Scan for the cell matching the given text and deliver its [X, Y] coordinate at center. 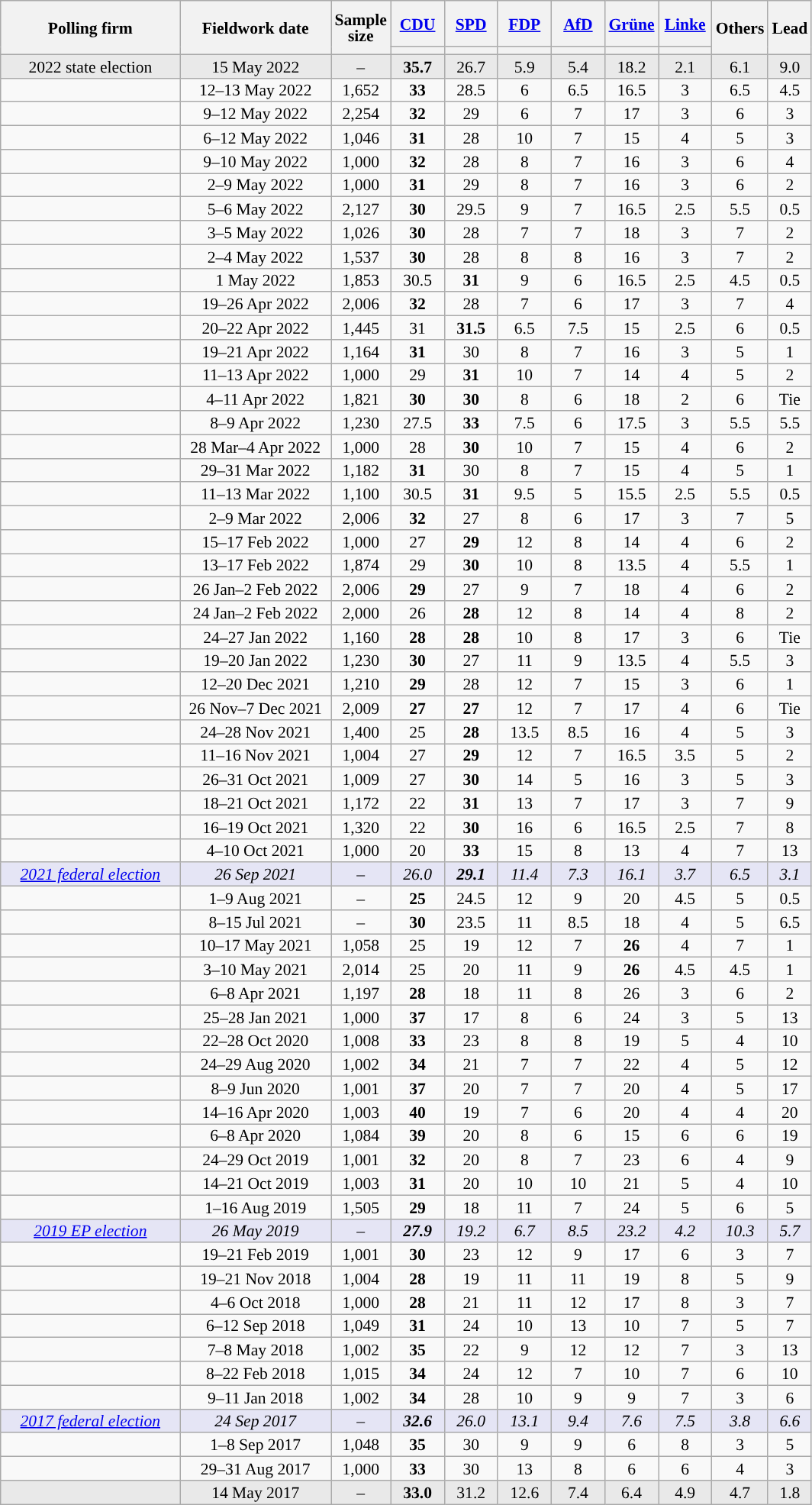
6.1 [740, 66]
31.2 [471, 1492]
9–12 May 2022 [256, 115]
20–22 Apr 2022 [256, 328]
27.5 [417, 423]
14–21 Oct 2019 [256, 1184]
10–17 May 2021 [256, 945]
1,046 [361, 137]
1.8 [789, 1492]
3.5 [685, 756]
1,197 [361, 993]
24 Jan–2 Feb 2022 [256, 612]
1,084 [361, 1136]
6–8 Apr 2020 [256, 1136]
2,000 [361, 612]
5–6 May 2022 [256, 209]
12–20 Dec 2021 [256, 684]
Others [740, 27]
22–28 Oct 2020 [256, 1040]
9.0 [789, 66]
18–21 Oct 2021 [256, 803]
SPD [471, 24]
11–13 Mar 2022 [256, 495]
33.0 [417, 1492]
24 Sep 2017 [256, 1420]
5.7 [789, 1231]
13–17 Feb 2022 [256, 565]
28.5 [471, 90]
1,445 [361, 328]
3.7 [685, 875]
1,182 [361, 470]
6.7 [524, 1231]
1,049 [361, 1326]
2.1 [685, 66]
1,400 [361, 732]
15.5 [631, 495]
5.9 [524, 66]
FDP [524, 24]
29.5 [471, 209]
2,127 [361, 209]
1,320 [361, 826]
3.8 [740, 1420]
40 [417, 1112]
24–29 Aug 2020 [256, 1064]
31.5 [471, 328]
27.9 [417, 1231]
32.6 [417, 1420]
25–28 Jan 2021 [256, 1017]
7–8 May 2018 [256, 1350]
19–21 Feb 2019 [256, 1255]
4–11 Apr 2022 [256, 399]
24–28 Nov 2021 [256, 732]
19–26 Apr 2022 [256, 304]
16.1 [631, 875]
2021 federal election [90, 875]
14 May 2017 [256, 1492]
9–10 May 2022 [256, 162]
5.4 [578, 66]
2022 state election [90, 66]
4.9 [685, 1492]
2017 federal election [90, 1420]
19–21 Nov 2018 [256, 1278]
12–13 May 2022 [256, 90]
2,254 [361, 115]
18.2 [631, 66]
8–15 Jul 2021 [256, 922]
6–12 May 2022 [256, 137]
13.1 [524, 1420]
26 Sep 2021 [256, 875]
15 May 2022 [256, 66]
1,026 [361, 232]
16–19 Oct 2021 [256, 826]
23.5 [471, 922]
8–22 Feb 2018 [256, 1373]
4–10 Oct 2021 [256, 851]
CDU [417, 24]
11.4 [524, 875]
1,008 [361, 1040]
1,210 [361, 684]
19–20 Jan 2022 [256, 660]
1–16 Aug 2019 [256, 1206]
1–8 Sep 2017 [256, 1445]
1,874 [361, 565]
24–29 Oct 2019 [256, 1159]
2,014 [361, 970]
17.5 [631, 423]
7.6 [631, 1420]
15–17 Feb 2022 [256, 542]
1,853 [361, 279]
1,058 [361, 945]
9.4 [578, 1420]
26 Jan–2 Feb 2022 [256, 589]
23.2 [631, 1231]
10.3 [740, 1231]
4–6 Oct 2018 [256, 1303]
9–11 Jan 2018 [256, 1397]
Grüne [631, 24]
Samplesize [361, 27]
1,009 [361, 779]
6–12 Sep 2018 [256, 1326]
1 May 2022 [256, 279]
8–9 Apr 2022 [256, 423]
1,164 [361, 351]
26 May 2019 [256, 1231]
1–9 Aug 2021 [256, 898]
7.4 [578, 1492]
1,537 [361, 257]
39 [417, 1136]
29–31 Mar 2022 [256, 470]
4.7 [740, 1492]
2019 EP election [90, 1231]
2–9 May 2022 [256, 185]
11–13 Apr 2022 [256, 376]
29–31 Aug 2017 [256, 1469]
26 Nov–7 Dec 2021 [256, 709]
3–5 May 2022 [256, 232]
Linke [685, 24]
9.5 [524, 495]
11–16 Nov 2021 [256, 756]
Lead [789, 27]
2–4 May 2022 [256, 257]
28 Mar–4 Apr 2022 [256, 446]
1,172 [361, 803]
26–31 Oct 2021 [256, 779]
29.1 [471, 875]
Polling firm [90, 27]
1,505 [361, 1206]
2–9 Mar 2022 [256, 518]
35.7 [417, 66]
24–27 Jan 2022 [256, 637]
3.1 [789, 875]
1,100 [361, 495]
12.6 [524, 1492]
8–9 Jun 2020 [256, 1089]
3–10 May 2021 [256, 970]
6.6 [789, 1420]
24.5 [471, 898]
1,652 [361, 90]
1,048 [361, 1445]
1,015 [361, 1373]
AfD [578, 24]
Fieldwork date [256, 27]
19–21 Apr 2022 [256, 351]
19.2 [471, 1231]
14–16 Apr 2020 [256, 1112]
6–8 Apr 2021 [256, 993]
26.7 [471, 66]
1,821 [361, 399]
4.2 [685, 1231]
6.4 [631, 1492]
2,009 [361, 709]
7.3 [578, 875]
1,160 [361, 637]
